Scan for the cell matching the given text and deliver its (X, Y) coordinate at center. 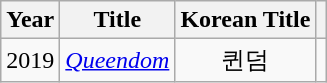
Title (118, 20)
퀸덤 (246, 60)
Queendom (118, 60)
Korean Title (246, 20)
Year (30, 20)
2019 (30, 60)
